Provide the (x, y) coordinate of the cell's center where the given text is located.  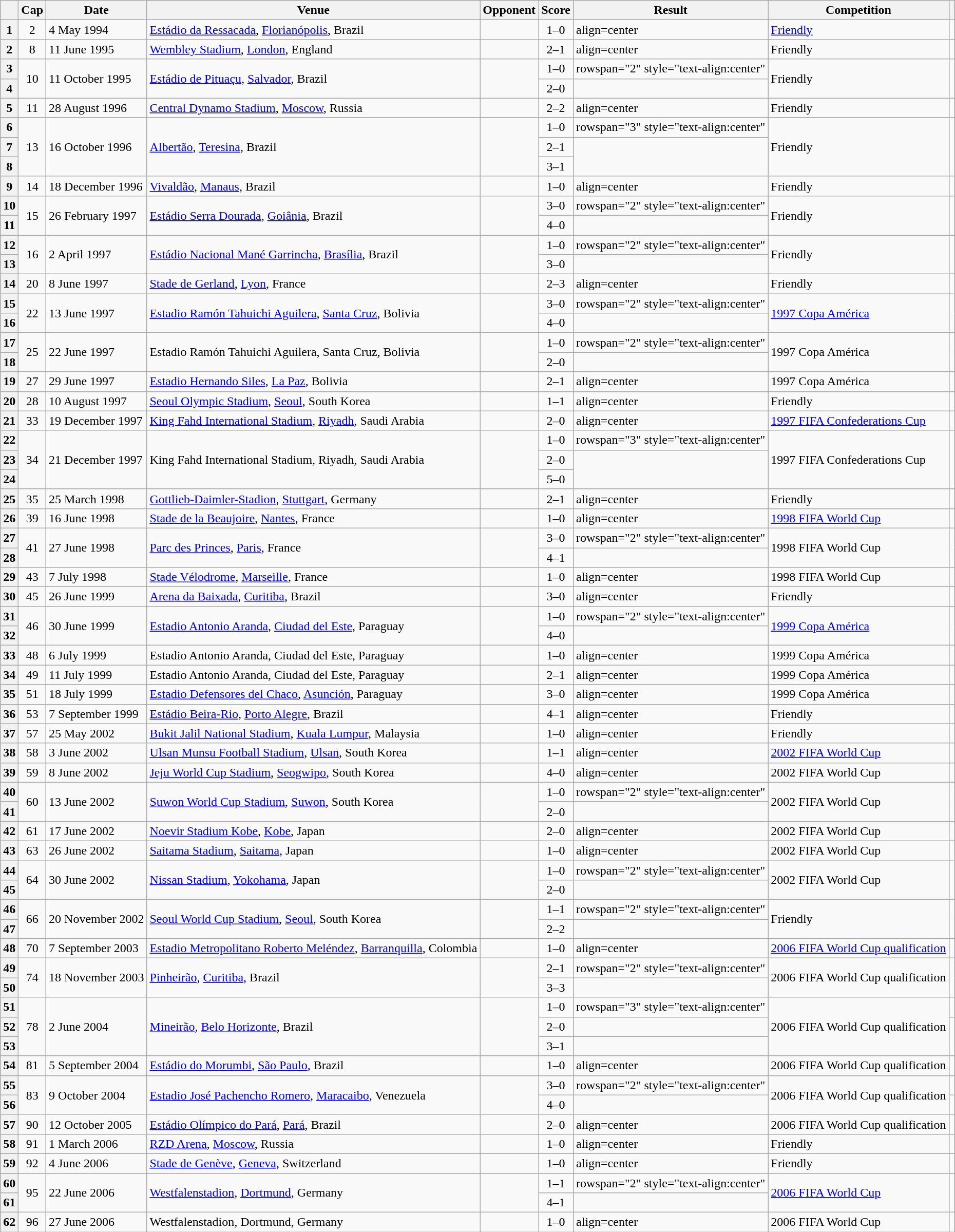
7 September 1999 (97, 714)
6 July 1999 (97, 655)
2–3 (556, 284)
36 (9, 714)
Bukit Jalil National Stadium, Kuala Lumpur, Malaysia (313, 733)
30 June 1999 (97, 626)
Wembley Stadium, London, England (313, 49)
74 (32, 978)
Saitama Stadium, Saitama, Japan (313, 850)
Estadio Defensores del Chaco, Asunción, Paraguay (313, 694)
81 (32, 1066)
90 (32, 1124)
70 (32, 949)
Albertão, Teresina, Brazil (313, 147)
8 June 2002 (97, 772)
Stade Vélodrome, Marseille, France (313, 577)
96 (32, 1222)
32 (9, 636)
16 June 1998 (97, 518)
26 February 1997 (97, 215)
Score (556, 10)
52 (9, 1027)
18 July 1999 (97, 694)
8 June 1997 (97, 284)
4 June 2006 (97, 1163)
Estádio do Morumbi, São Paulo, Brazil (313, 1066)
54 (9, 1066)
Jeju World Cup Stadium, Seogwipo, South Korea (313, 772)
Estádio de Pituaçu, Salvador, Brazil (313, 79)
18 (9, 362)
9 (9, 186)
95 (32, 1192)
38 (9, 753)
Estádio Beira-Rio, Porto Alegre, Brazil (313, 714)
17 (9, 343)
5 (9, 108)
27 June 1998 (97, 547)
62 (9, 1222)
29 (9, 577)
25 March 1998 (97, 499)
21 December 1997 (97, 460)
27 June 2006 (97, 1222)
26 June 2002 (97, 850)
47 (9, 929)
22 June 1997 (97, 352)
37 (9, 733)
Estádio da Ressacada, Florianópolis, Brazil (313, 30)
Venue (313, 10)
3 June 2002 (97, 753)
Result (671, 10)
30 (9, 597)
30 June 2002 (97, 880)
91 (32, 1144)
13 June 2002 (97, 802)
28 August 1996 (97, 108)
Stade de Gerland, Lyon, France (313, 284)
7 September 2003 (97, 949)
Stade de la Beaujoire, Nantes, France (313, 518)
9 October 2004 (97, 1095)
4 May 1994 (97, 30)
Ulsan Munsu Football Stadium, Ulsan, South Korea (313, 753)
66 (32, 919)
12 (9, 245)
3 (9, 69)
Arena da Baixada, Curitiba, Brazil (313, 597)
Estadio Metropolitano Roberto Meléndez, Barranquilla, Colombia (313, 949)
24 (9, 479)
17 June 2002 (97, 831)
RZD Arena, Moscow, Russia (313, 1144)
19 December 1997 (97, 421)
Date (97, 10)
18 November 2003 (97, 978)
40 (9, 792)
Pinheirão, Curitiba, Brazil (313, 978)
Central Dynamo Stadium, Moscow, Russia (313, 108)
56 (9, 1105)
3–3 (556, 988)
11 June 1995 (97, 49)
83 (32, 1095)
Mineirão, Belo Horizonte, Brazil (313, 1027)
Suwon World Cup Stadium, Suwon, South Korea (313, 802)
Opponent (509, 10)
7 (9, 147)
42 (9, 831)
Seoul World Cup Stadium, Seoul, South Korea (313, 919)
Cap (32, 10)
22 June 2006 (97, 1192)
Competition (858, 10)
Seoul Olympic Stadium, Seoul, South Korea (313, 401)
50 (9, 988)
6 (9, 127)
21 (9, 421)
16 October 1996 (97, 147)
Gottlieb-Daimler-Stadion, Stuttgart, Germany (313, 499)
Vivaldão, Manaus, Brazil (313, 186)
25 May 2002 (97, 733)
44 (9, 870)
63 (32, 850)
Noevir Stadium Kobe, Kobe, Japan (313, 831)
64 (32, 880)
Estadio José Pachencho Romero, Maracaibo, Venezuela (313, 1095)
20 November 2002 (97, 919)
12 October 2005 (97, 1124)
26 June 1999 (97, 597)
Nissan Stadium, Yokohama, Japan (313, 880)
Parc des Princes, Paris, France (313, 547)
1 (9, 30)
78 (32, 1027)
4 (9, 88)
11 October 1995 (97, 79)
92 (32, 1163)
19 (9, 382)
Stade de Genève, Geneva, Switzerland (313, 1163)
31 (9, 616)
26 (9, 518)
Estádio Nacional Mané Garrincha, Brasília, Brazil (313, 255)
5 September 2004 (97, 1066)
11 July 1999 (97, 675)
Estádio Serra Dourada, Goiânia, Brazil (313, 215)
1 March 2006 (97, 1144)
Estadio Hernando Siles, La Paz, Bolivia (313, 382)
13 June 1997 (97, 313)
18 December 1996 (97, 186)
2 April 1997 (97, 255)
Estádio Olímpico do Pará, Pará, Brazil (313, 1124)
29 June 1997 (97, 382)
23 (9, 460)
7 July 1998 (97, 577)
55 (9, 1085)
2 June 2004 (97, 1027)
10 August 1997 (97, 401)
5–0 (556, 479)
